Return (X, Y) of the center of cell containing provided text 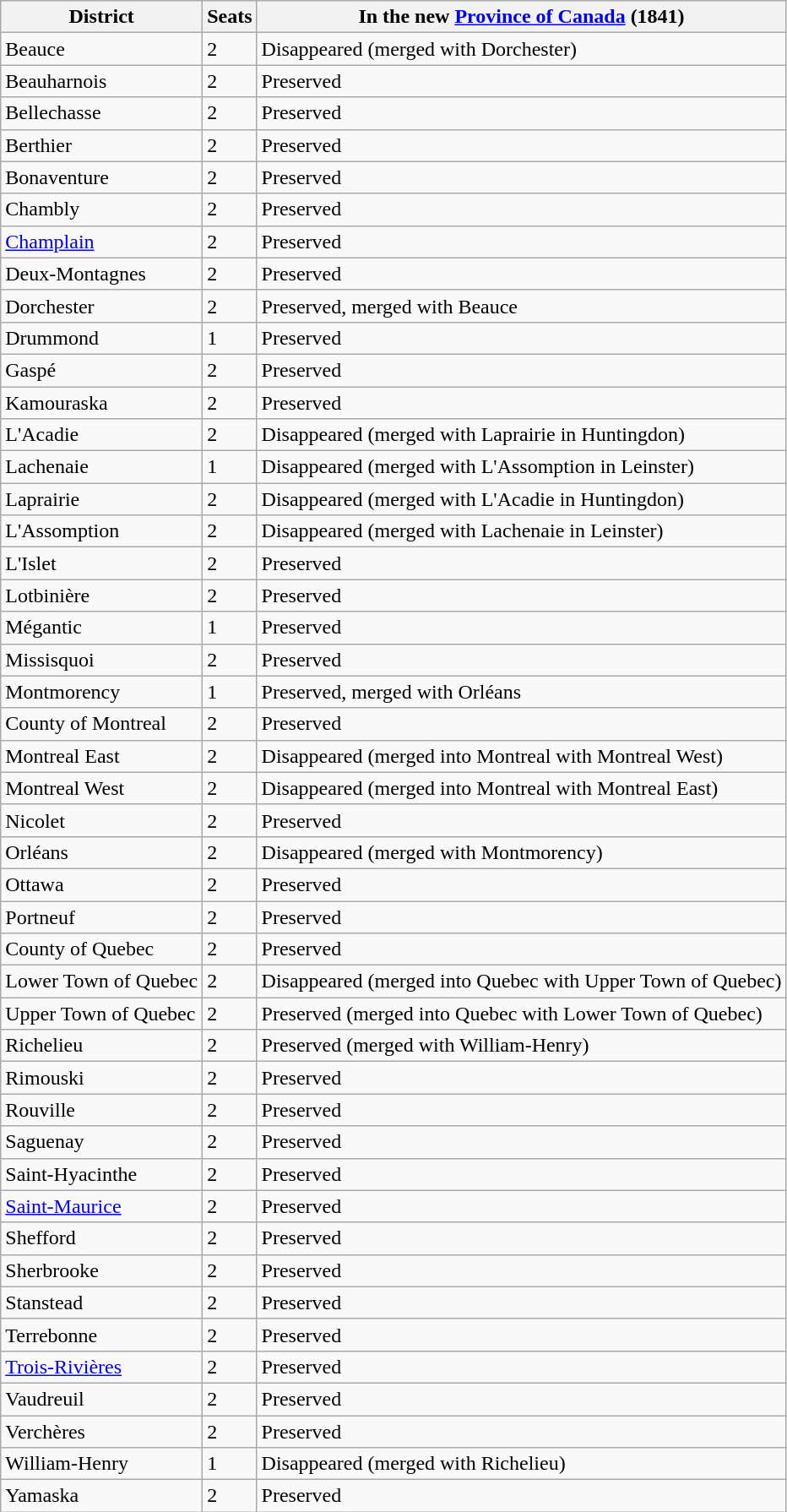
Disappeared (merged with Lachenaie in Leinster) (522, 531)
Lotbinière (101, 596)
Montmorency (101, 692)
Ottawa (101, 884)
Beauharnois (101, 81)
Rouville (101, 1110)
Disappeared (merged with Dorchester) (522, 49)
Lachenaie (101, 467)
County of Montreal (101, 724)
Stanstead (101, 1303)
Disappeared (merged with L'Assomption in Leinster) (522, 467)
In the new Province of Canada (1841) (522, 17)
Shefford (101, 1238)
Preserved, merged with Beauce (522, 306)
Portneuf (101, 916)
Disappeared (merged into Montreal with Montreal East) (522, 788)
Champlain (101, 242)
Verchères (101, 1432)
Deux-Montagnes (101, 274)
Saint-Maurice (101, 1206)
Nicolet (101, 820)
Preserved (merged with William-Henry) (522, 1046)
Preserved, merged with Orléans (522, 692)
Montreal West (101, 788)
Orléans (101, 852)
Yamaska (101, 1496)
Disappeared (merged into Montreal with Montreal West) (522, 756)
Disappeared (merged into Quebec with Upper Town of Quebec) (522, 982)
L'Assomption (101, 531)
Richelieu (101, 1046)
L'Islet (101, 563)
Upper Town of Quebec (101, 1014)
Sherbrooke (101, 1270)
Trois-Rivières (101, 1367)
Missisquoi (101, 660)
Berthier (101, 145)
Dorchester (101, 306)
District (101, 17)
Preserved (merged into Quebec with Lower Town of Quebec) (522, 1014)
Laprairie (101, 499)
Chambly (101, 209)
Lower Town of Quebec (101, 982)
William-Henry (101, 1464)
Disappeared (merged with Richelieu) (522, 1464)
Disappeared (merged with Montmorency) (522, 852)
Bellechasse (101, 113)
Bonaventure (101, 177)
Terrebonne (101, 1335)
Gaspé (101, 370)
L'Acadie (101, 435)
Drummond (101, 338)
Seats (230, 17)
Saguenay (101, 1142)
County of Quebec (101, 949)
Rimouski (101, 1078)
Montreal East (101, 756)
Mégantic (101, 628)
Beauce (101, 49)
Kamouraska (101, 403)
Saint-Hyacinthe (101, 1174)
Disappeared (merged with L'Acadie in Huntingdon) (522, 499)
Disappeared (merged with Laprairie in Huntingdon) (522, 435)
Vaudreuil (101, 1399)
